From the cell containing the given text, extract its center point as [X, Y] coordinate. 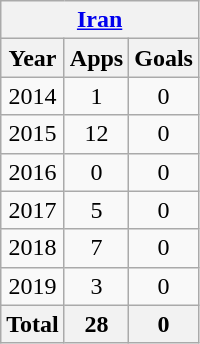
28 [96, 324]
2018 [33, 248]
Goals [164, 58]
2017 [33, 210]
7 [96, 248]
3 [96, 286]
2015 [33, 134]
5 [96, 210]
2016 [33, 172]
Apps [96, 58]
Iran [100, 20]
12 [96, 134]
1 [96, 96]
2014 [33, 96]
2019 [33, 286]
Total [33, 324]
Year [33, 58]
